Locate the cell with the specified text and output its (x, y) center coordinate. 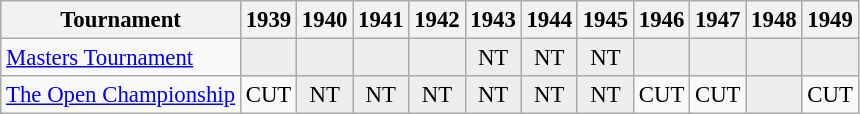
1942 (437, 20)
1946 (661, 20)
1949 (830, 20)
1943 (493, 20)
1939 (268, 20)
1941 (381, 20)
1944 (549, 20)
1948 (774, 20)
1945 (605, 20)
Masters Tournament (121, 58)
The Open Championship (121, 95)
1940 (325, 20)
1947 (718, 20)
Tournament (121, 20)
